Capture the cell that displays the provided text and extract its (X, Y) central coordinate. 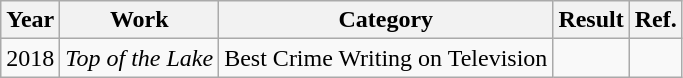
Top of the Lake (140, 58)
Ref. (656, 20)
Category (386, 20)
Work (140, 20)
Year (30, 20)
2018 (30, 58)
Result (591, 20)
Best Crime Writing on Television (386, 58)
